Detect which cell encompasses the target text, then output its (X, Y) center coordinate. 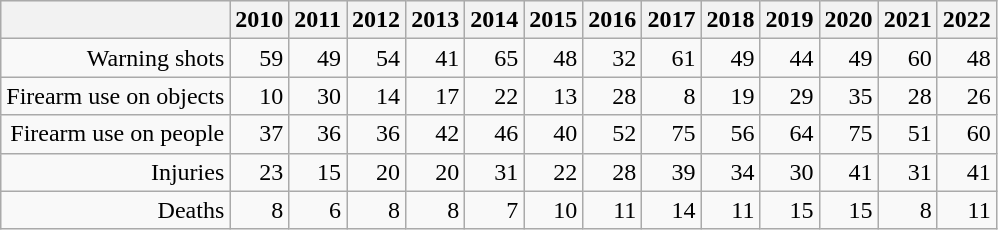
35 (848, 96)
Warning shots (116, 58)
37 (260, 134)
2016 (612, 20)
46 (494, 134)
26 (966, 96)
34 (730, 172)
61 (672, 58)
2012 (376, 20)
2018 (730, 20)
39 (672, 172)
13 (554, 96)
2014 (494, 20)
2022 (966, 20)
2019 (790, 20)
51 (908, 134)
40 (554, 134)
2021 (908, 20)
Firearm use on objects (116, 96)
Injuries (116, 172)
23 (260, 172)
6 (318, 210)
64 (790, 134)
42 (436, 134)
Firearm use on people (116, 134)
56 (730, 134)
59 (260, 58)
2017 (672, 20)
19 (730, 96)
44 (790, 58)
29 (790, 96)
2011 (318, 20)
Deaths (116, 210)
2010 (260, 20)
2020 (848, 20)
2015 (554, 20)
52 (612, 134)
54 (376, 58)
65 (494, 58)
7 (494, 210)
32 (612, 58)
17 (436, 96)
2013 (436, 20)
